Extract the (x, y) coordinate from the center of the cell holding the provided text.  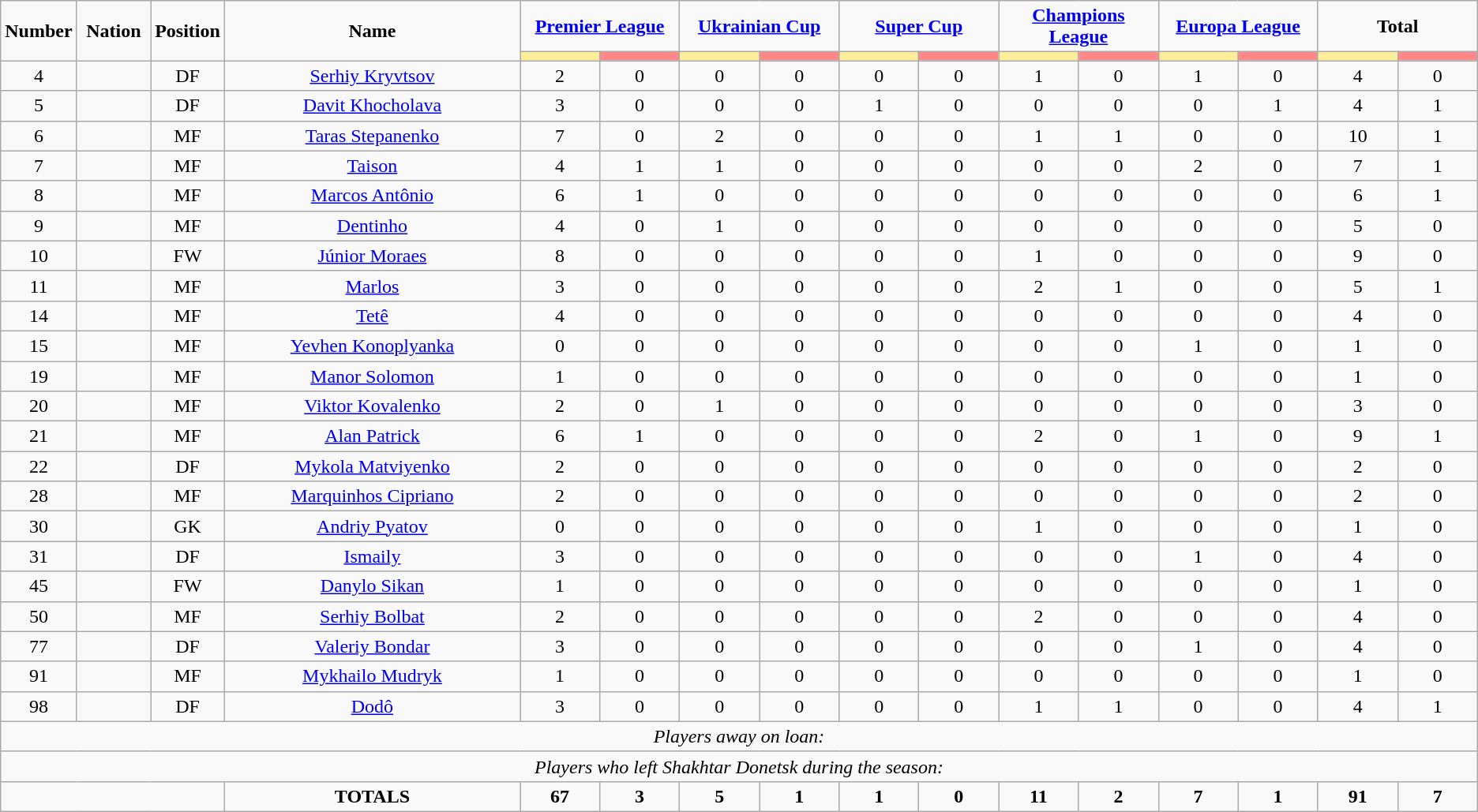
Champions League (1078, 27)
Marlos (372, 286)
Danylo Sikan (372, 586)
Manor Solomon (372, 376)
Alan Patrick (372, 436)
Number (39, 31)
Marquinhos Cipriano (372, 496)
Ukrainian Cup (760, 27)
Ismaily (372, 556)
22 (39, 466)
98 (39, 706)
Dodô (372, 706)
Premier League (599, 27)
Total (1397, 27)
67 (559, 796)
Taras Stepanenko (372, 136)
Yevhen Konoplyanka (372, 346)
Mykhailo Mudryk (372, 676)
30 (39, 526)
Tetê (372, 316)
Super Cup (919, 27)
GK (188, 526)
Taison (372, 166)
28 (39, 496)
31 (39, 556)
77 (39, 646)
Players away on loan: (739, 736)
Position (188, 31)
Davit Khocholava (372, 106)
Viktor Kovalenko (372, 406)
TOTALS (372, 796)
50 (39, 616)
Name (372, 31)
Valeriy Bondar (372, 646)
20 (39, 406)
Mykola Matviyenko (372, 466)
Europa League (1238, 27)
Serhiy Kryvtsov (372, 76)
45 (39, 586)
Serhiy Bolbat (372, 616)
21 (39, 436)
Marcos Antônio (372, 196)
14 (39, 316)
Dentinho (372, 226)
19 (39, 376)
15 (39, 346)
Júnior Moraes (372, 256)
Players who left Shakhtar Donetsk during the season: (739, 766)
Nation (114, 31)
Andriy Pyatov (372, 526)
